Detect which cell encompasses the target text, then output its (X, Y) center coordinate. 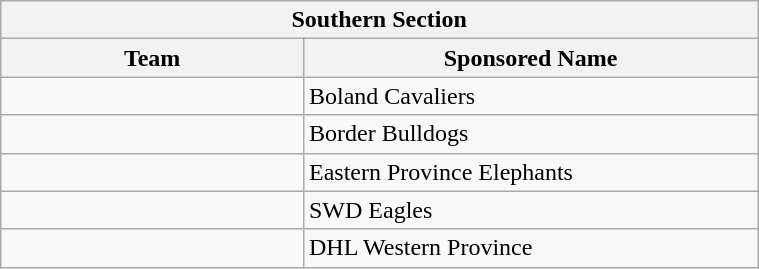
Sponsored Name (530, 58)
Southern Section (380, 20)
Eastern Province Elephants (530, 172)
SWD Eagles (530, 210)
DHL Western Province (530, 248)
Team (152, 58)
Boland Cavaliers (530, 96)
Border Bulldogs (530, 134)
